Capture the cell that displays the provided text and extract its [x, y] central coordinate. 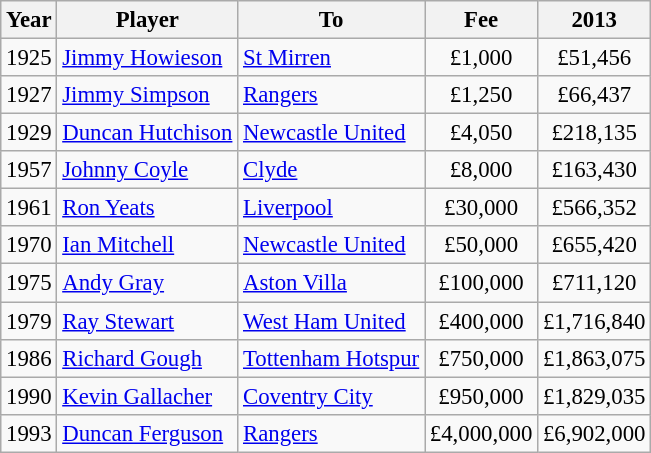
1957 [29, 170]
£655,420 [594, 245]
£1,000 [480, 58]
1990 [29, 396]
Johnny Coyle [148, 170]
Andy Gray [148, 283]
Coventry City [332, 396]
Player [148, 20]
Ron Yeats [148, 208]
£8,000 [480, 170]
£711,120 [594, 283]
£1,716,840 [594, 321]
£400,000 [480, 321]
Clyde [332, 170]
£4,050 [480, 133]
1979 [29, 321]
Year [29, 20]
1970 [29, 245]
£163,430 [594, 170]
Jimmy Howieson [148, 58]
1925 [29, 58]
1961 [29, 208]
Duncan Ferguson [148, 433]
Jimmy Simpson [148, 95]
£1,250 [480, 95]
Richard Gough [148, 358]
Aston Villa [332, 283]
1927 [29, 95]
£50,000 [480, 245]
1929 [29, 133]
£1,863,075 [594, 358]
1975 [29, 283]
£750,000 [480, 358]
Tottenham Hotspur [332, 358]
£4,000,000 [480, 433]
Ray Stewart [148, 321]
To [332, 20]
£66,437 [594, 95]
2013 [594, 20]
Fee [480, 20]
£6,902,000 [594, 433]
£30,000 [480, 208]
1993 [29, 433]
St Mirren [332, 58]
Liverpool [332, 208]
£950,000 [480, 396]
£1,829,035 [594, 396]
£51,456 [594, 58]
1986 [29, 358]
£100,000 [480, 283]
£566,352 [594, 208]
West Ham United [332, 321]
£218,135 [594, 133]
Kevin Gallacher [148, 396]
Duncan Hutchison [148, 133]
Ian Mitchell [148, 245]
